Scan for the cell matching the given text and deliver its (X, Y) coordinate at center. 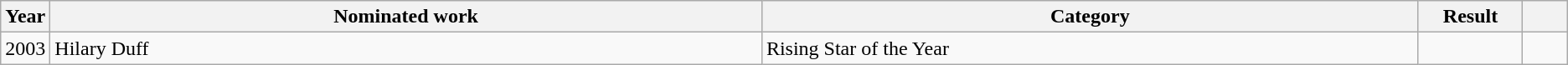
Category (1090, 17)
Nominated work (406, 17)
Hilary Duff (406, 48)
Year (25, 17)
Rising Star of the Year (1090, 48)
2003 (25, 48)
Result (1471, 17)
